For the text-containing cell, return its midpoint in [x, y] coordinate format. 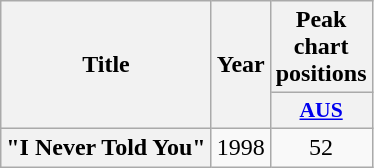
"I Never Told You" [106, 147]
Peak chart positions [321, 47]
Year [240, 65]
AUS [321, 111]
1998 [240, 147]
Title [106, 65]
52 [321, 147]
